Extract the (X, Y) coordinate from the center of the cell holding the provided text.  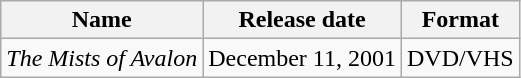
Name (102, 20)
Release date (302, 20)
The Mists of Avalon (102, 58)
December 11, 2001 (302, 58)
Format (460, 20)
DVD/VHS (460, 58)
